Find where the given text appears and provide that cell's center as (X, Y) coordinate. 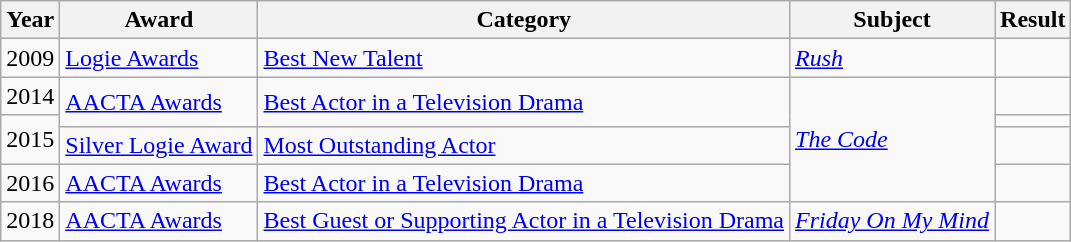
Award (159, 20)
Subject (892, 20)
Rush (892, 58)
Silver Logie Award (159, 145)
Most Outstanding Actor (524, 145)
2016 (30, 183)
The Code (892, 140)
Category (524, 20)
2009 (30, 58)
Best Guest or Supporting Actor in a Television Drama (524, 221)
Best New Talent (524, 58)
2018 (30, 221)
Year (30, 20)
2014 (30, 96)
2015 (30, 140)
Result (1033, 20)
Logie Awards (159, 58)
Friday On My Mind (892, 221)
